From the cell containing the given text, extract its center point as (x, y) coordinate. 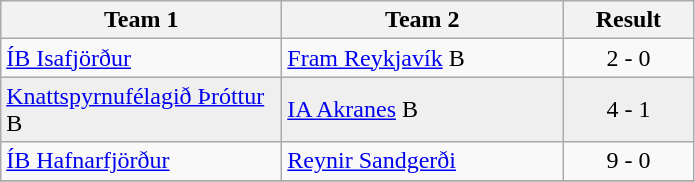
9 - 0 (628, 161)
ÍB Hafnarfjörður (142, 161)
Result (628, 20)
4 - 1 (628, 110)
Knattspyrnufélagið Þróttur B (142, 110)
Team 2 (422, 20)
ÍB Isafjörður (142, 58)
Team 1 (142, 20)
2 - 0 (628, 58)
Reynir Sandgerði (422, 161)
Fram Reykjavík B (422, 58)
IA Akranes B (422, 110)
